Locate the cell with the specified text and output its [x, y] center coordinate. 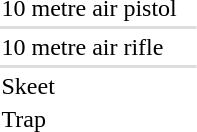
Skeet [89, 86]
10 metre air rifle [89, 47]
